For the text-containing cell, return its midpoint in [x, y] coordinate format. 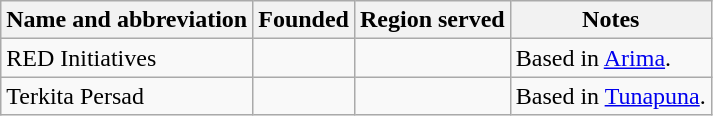
Based in Tunapuna. [610, 96]
Region served [432, 20]
Based in Arima. [610, 58]
Name and abbreviation [127, 20]
Notes [610, 20]
Founded [304, 20]
Terkita Persad [127, 96]
RED Initiatives [127, 58]
